Return [x, y] of the center of cell containing provided text 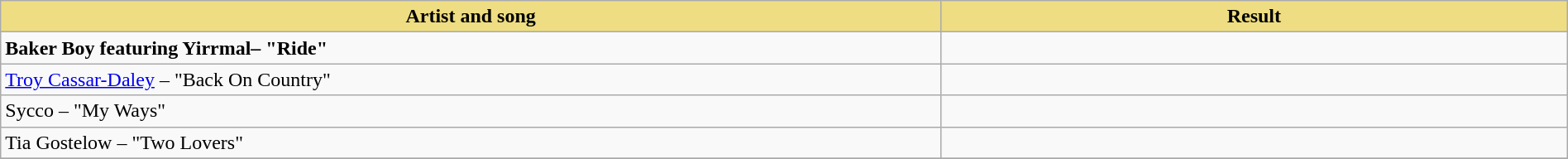
Sycco – "My Ways" [471, 111]
Artist and song [471, 17]
Troy Cassar-Daley – "Back On Country" [471, 79]
Baker Boy featuring Yirrmal– "Ride" [471, 48]
Tia Gostelow – "Two Lovers" [471, 142]
Result [1254, 17]
